Find where the given text appears and provide that cell's center as (x, y) coordinate. 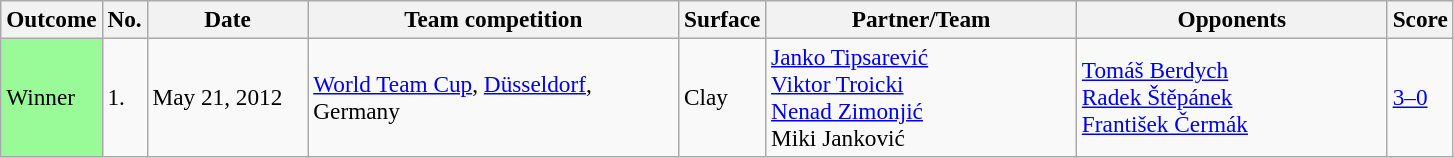
Janko Tipsarević Viktor Troicki Nenad Zimonjić Miki Janković (922, 98)
Tomáš Berdych Radek Štěpánek František Čermák (1232, 98)
Score (1420, 19)
Winner (52, 98)
Opponents (1232, 19)
Outcome (52, 19)
World Team Cup, Düsseldorf, Germany (494, 98)
Clay (722, 98)
Surface (722, 19)
Team competition (494, 19)
3–0 (1420, 98)
Partner/Team (922, 19)
1. (124, 98)
No. (124, 19)
May 21, 2012 (228, 98)
Date (228, 19)
